Search for the cell housing the specified text and yield its [X, Y] center coordinate. 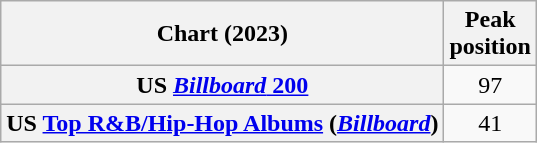
97 [490, 85]
Peakposition [490, 34]
41 [490, 123]
US Billboard 200 [222, 85]
US Top R&B/Hip-Hop Albums (Billboard) [222, 123]
Chart (2023) [222, 34]
